Determine the [X, Y] coordinate at the center of the cell enclosing the given text.  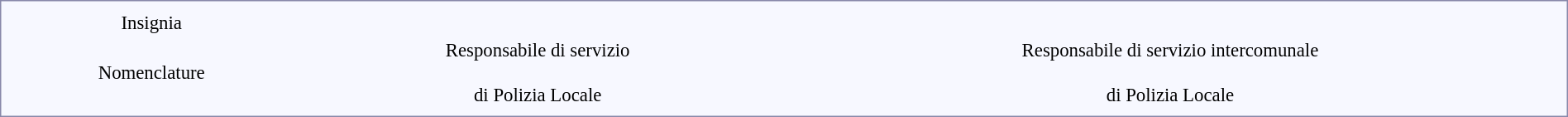
Responsabile di servizio intercomunaledi Polizia Locale [1170, 72]
Responsabile di serviziodi Polizia Locale [538, 72]
Insignia [151, 22]
Nomenclature [151, 72]
